Return (x, y) of the center of cell containing provided text 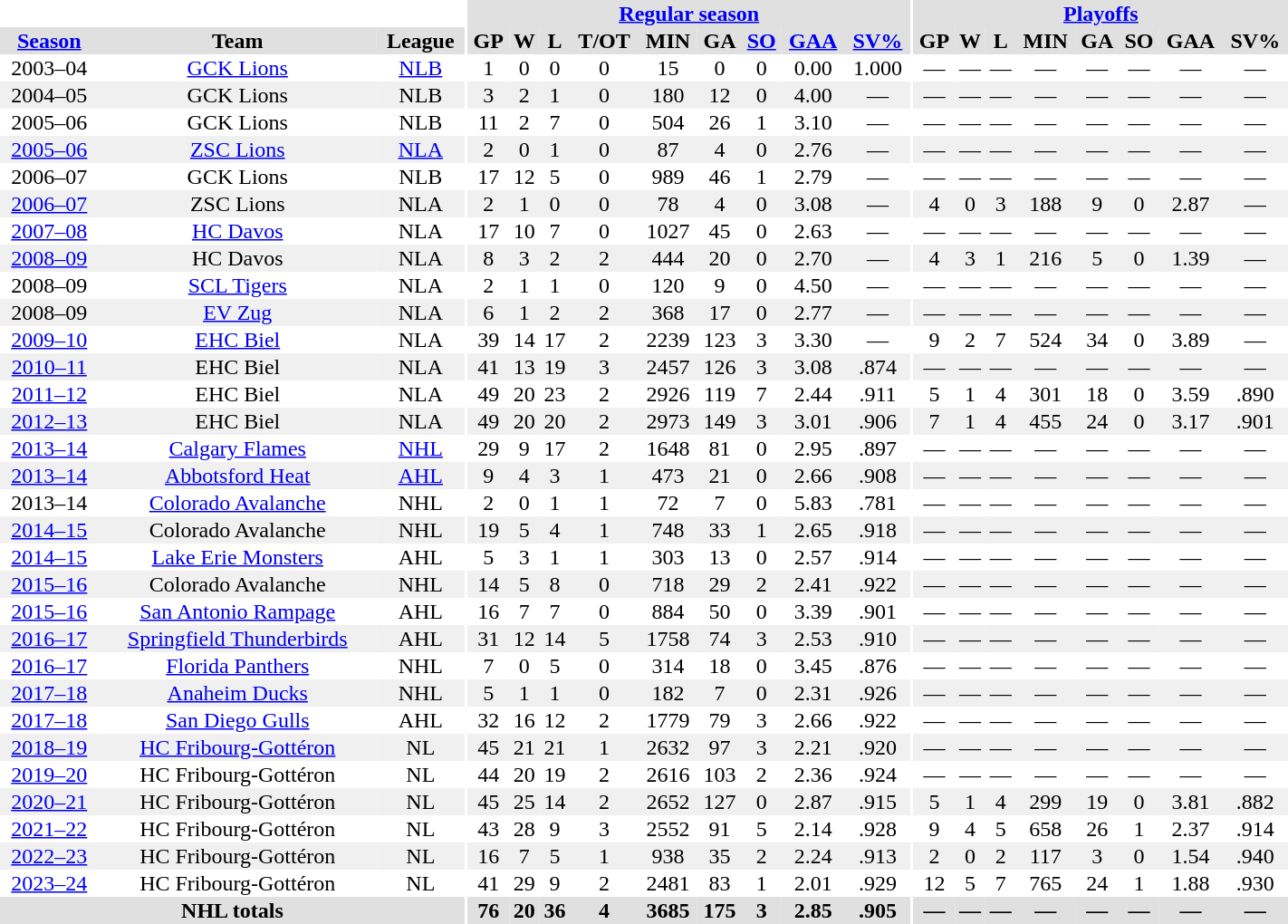
299 (1045, 802)
765 (1045, 883)
2.85 (813, 910)
72 (668, 503)
180 (668, 95)
3.45 (813, 666)
Playoffs (1101, 14)
EV Zug (237, 313)
.929 (878, 883)
2.24 (813, 856)
0.00 (813, 68)
2926 (668, 394)
6 (489, 313)
34 (1098, 340)
Florida Panthers (237, 666)
1.000 (878, 68)
.920 (878, 747)
718 (668, 584)
120 (668, 285)
43 (489, 829)
2010–11 (49, 367)
658 (1045, 829)
.918 (878, 530)
2003–04 (49, 68)
Season (49, 41)
23 (555, 394)
2457 (668, 367)
103 (719, 775)
2023–24 (49, 883)
2973 (668, 421)
2020–21 (49, 802)
28 (524, 829)
87 (668, 149)
3.01 (813, 421)
1648 (668, 448)
2552 (668, 829)
2.21 (813, 747)
.876 (878, 666)
2.95 (813, 448)
314 (668, 666)
938 (668, 856)
1.39 (1190, 258)
1027 (668, 231)
2007–08 (49, 231)
2.70 (813, 258)
10 (524, 231)
83 (719, 883)
303 (668, 557)
2616 (668, 775)
Team (237, 41)
32 (489, 720)
.905 (878, 910)
2481 (668, 883)
.908 (878, 476)
.913 (878, 856)
2.53 (813, 639)
81 (719, 448)
473 (668, 476)
3.10 (813, 122)
2009–10 (49, 340)
2021–22 (49, 829)
79 (719, 720)
3685 (668, 910)
.897 (878, 448)
2.31 (813, 693)
127 (719, 802)
Anaheim Ducks (237, 693)
1758 (668, 639)
301 (1045, 394)
368 (668, 313)
44 (489, 775)
2.14 (813, 829)
NHL totals (232, 910)
119 (719, 394)
182 (668, 693)
2.77 (813, 313)
989 (668, 177)
.906 (878, 421)
2652 (668, 802)
4.00 (813, 95)
2632 (668, 747)
T/OT (603, 41)
126 (719, 367)
33 (719, 530)
2018–19 (49, 747)
97 (719, 747)
2.76 (813, 149)
2.37 (1190, 829)
2.44 (813, 394)
San Antonio Rampage (237, 611)
Regular season (689, 14)
2.57 (813, 557)
2022–23 (49, 856)
74 (719, 639)
3.30 (813, 340)
39 (489, 340)
117 (1045, 856)
3.81 (1190, 802)
.924 (878, 775)
3.89 (1190, 340)
Lake Erie Monsters (237, 557)
3.39 (813, 611)
188 (1045, 204)
2.63 (813, 231)
2.79 (813, 177)
League (420, 41)
.910 (878, 639)
.890 (1255, 394)
1.88 (1190, 883)
149 (719, 421)
46 (719, 177)
1779 (668, 720)
2.01 (813, 883)
.926 (878, 693)
.874 (878, 367)
.928 (878, 829)
91 (719, 829)
31 (489, 639)
455 (1045, 421)
2.36 (813, 775)
78 (668, 204)
2011–12 (49, 394)
.915 (878, 802)
123 (719, 340)
.940 (1255, 856)
4.50 (813, 285)
524 (1045, 340)
36 (555, 910)
2.41 (813, 584)
Calgary Flames (237, 448)
2239 (668, 340)
.911 (878, 394)
Abbotsford Heat (237, 476)
Springfield Thunderbirds (237, 639)
50 (719, 611)
SCL Tigers (237, 285)
444 (668, 258)
.930 (1255, 883)
1.54 (1190, 856)
2004–05 (49, 95)
3.17 (1190, 421)
3.59 (1190, 394)
884 (668, 611)
2019–20 (49, 775)
15 (668, 68)
216 (1045, 258)
175 (719, 910)
2012–13 (49, 421)
504 (668, 122)
76 (489, 910)
.882 (1255, 802)
11 (489, 122)
.781 (878, 503)
San Diego Gulls (237, 720)
35 (719, 856)
25 (524, 802)
2.65 (813, 530)
5.83 (813, 503)
748 (668, 530)
